Output the [X, Y] coordinate of the center of the cell containing the given text.  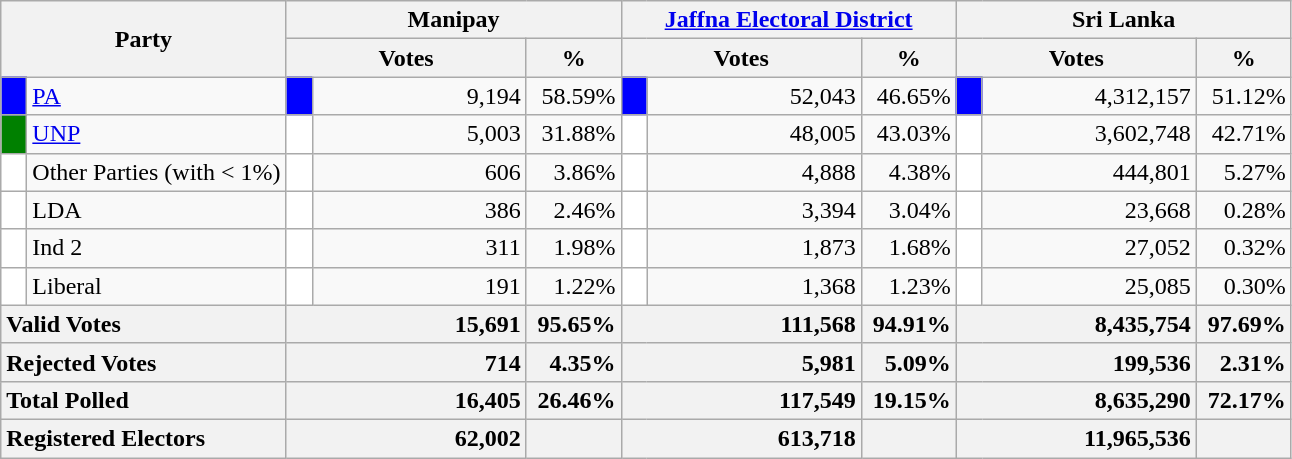
94.91% [908, 324]
Sri Lanka [1124, 20]
UNP [156, 134]
1.22% [574, 286]
3.86% [574, 172]
3.04% [908, 210]
97.69% [1244, 324]
31.88% [574, 134]
Ind 2 [156, 248]
1,368 [754, 286]
19.15% [908, 400]
9,194 [419, 96]
1.23% [908, 286]
Liberal [156, 286]
LDA [156, 210]
Valid Votes [144, 324]
72.17% [1244, 400]
27,052 [1089, 248]
386 [419, 210]
Manipay [454, 20]
5.09% [908, 362]
Total Polled [144, 400]
606 [419, 172]
11,965,536 [1076, 438]
58.59% [574, 96]
51.12% [1244, 96]
Registered Electors [144, 438]
1.68% [908, 248]
0.30% [1244, 286]
714 [406, 362]
4,888 [754, 172]
191 [419, 286]
2.46% [574, 210]
111,568 [741, 324]
23,668 [1089, 210]
26.46% [574, 400]
8,635,290 [1076, 400]
199,536 [1076, 362]
0.32% [1244, 248]
15,691 [406, 324]
43.03% [908, 134]
Party [144, 39]
5.27% [1244, 172]
Rejected Votes [144, 362]
117,549 [741, 400]
5,003 [419, 134]
4,312,157 [1089, 96]
444,801 [1089, 172]
PA [156, 96]
46.65% [908, 96]
5,981 [741, 362]
16,405 [406, 400]
3,394 [754, 210]
52,043 [754, 96]
8,435,754 [1076, 324]
4.35% [574, 362]
0.28% [1244, 210]
95.65% [574, 324]
1.98% [574, 248]
3,602,748 [1089, 134]
Jaffna Electoral District [788, 20]
1,873 [754, 248]
42.71% [1244, 134]
613,718 [741, 438]
25,085 [1089, 286]
2.31% [1244, 362]
48,005 [754, 134]
4.38% [908, 172]
Other Parties (with < 1%) [156, 172]
62,002 [406, 438]
311 [419, 248]
